Extract the (x, y) coordinate from the center of the cell holding the provided text.  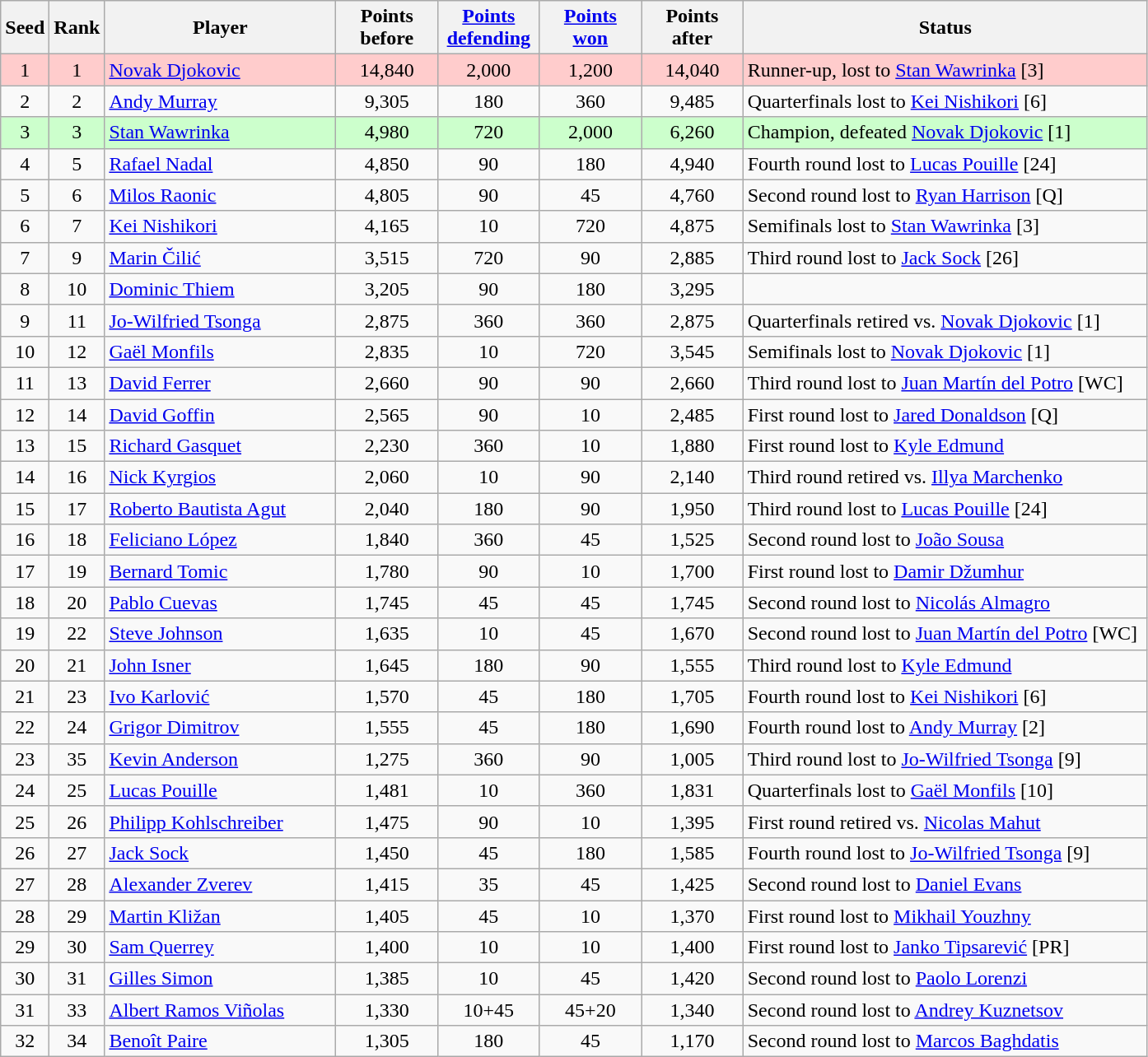
Fourth round lost to Andy Murray [2] (945, 728)
Runner-up, lost to Stan Wawrinka [3] (945, 70)
1,525 (693, 540)
First round lost to Damir Džumhur (945, 571)
1,570 (387, 696)
Roberto Bautista Agut (221, 509)
34 (77, 1041)
4,940 (693, 164)
2,060 (387, 477)
Fourth round lost to Lucas Pouille [24] (945, 164)
Second round lost to Juan Martín del Potro [WC] (945, 634)
Points before (387, 28)
3,515 (387, 258)
Status (945, 28)
Ivo Karlović (221, 696)
8 (25, 289)
1,415 (387, 884)
4,760 (693, 195)
1,645 (387, 665)
Second round lost to Ryan Harrison [Q] (945, 195)
Second round lost to Andrey Kuznetsov (945, 1010)
1,330 (387, 1010)
14,840 (387, 70)
First round lost to Kyle Edmund (945, 446)
1,385 (387, 979)
2,485 (693, 414)
32 (25, 1041)
Champion, defeated Novak Djokovic [1] (945, 133)
First round retired vs. Nicolas Mahut (945, 822)
Nick Kyrgios (221, 477)
Dominic Thiem (221, 289)
Points after (693, 28)
1,420 (693, 979)
3,545 (693, 352)
3,295 (693, 289)
1,475 (387, 822)
1,585 (693, 853)
Martin Kližan (221, 916)
1,831 (693, 790)
1,840 (387, 540)
4,805 (387, 195)
2,040 (387, 509)
1,950 (693, 509)
1,275 (387, 759)
6,260 (693, 133)
1,690 (693, 728)
Albert Ramos Viñolas (221, 1010)
1,425 (693, 884)
Semifinals lost to Novak Djokovic [1] (945, 352)
1,670 (693, 634)
Third round lost to Jo-Wilfried Tsonga [9] (945, 759)
Third round lost to Juan Martín del Potro [WC] (945, 383)
Gilles Simon (221, 979)
Seed (25, 28)
2,565 (387, 414)
1,340 (693, 1010)
First round lost to Janko Tipsarević [PR] (945, 948)
Milos Raonic (221, 195)
1,005 (693, 759)
Fourth round lost to Jo-Wilfried Tsonga [9] (945, 853)
4 (25, 164)
Marin Čilić (221, 258)
Pablo Cuevas (221, 603)
9,305 (387, 101)
Third round lost to Jack Sock [26] (945, 258)
Jo-Wilfried Tsonga (221, 320)
1,200 (590, 70)
Steve Johnson (221, 634)
David Goffin (221, 414)
9,485 (693, 101)
14,040 (693, 70)
First round lost to Jared Donaldson [Q] (945, 414)
4,980 (387, 133)
1,405 (387, 916)
1,880 (693, 446)
Kei Nishikori (221, 226)
1,481 (387, 790)
45+20 (590, 1010)
Grigor Dimitrov (221, 728)
Second round lost to Nicolás Almagro (945, 603)
Points won (590, 28)
1,705 (693, 696)
Novak Djokovic (221, 70)
Points defending (489, 28)
Third round lost to Lucas Pouille [24] (945, 509)
3,205 (387, 289)
Richard Gasquet (221, 446)
Alexander Zverev (221, 884)
2,230 (387, 446)
Feliciano López (221, 540)
Andy Murray (221, 101)
Semifinals lost to Stan Wawrinka [3] (945, 226)
33 (77, 1010)
1,700 (693, 571)
1,305 (387, 1041)
Fourth round lost to Kei Nishikori [6] (945, 696)
Second round lost to João Sousa (945, 540)
4,850 (387, 164)
Jack Sock (221, 853)
1,170 (693, 1041)
1,395 (693, 822)
2,835 (387, 352)
Rank (77, 28)
Rafael Nadal (221, 164)
Second round lost to Daniel Evans (945, 884)
Lucas Pouille (221, 790)
Kevin Anderson (221, 759)
10+45 (489, 1010)
4,875 (693, 226)
John Isner (221, 665)
Third round retired vs. Illya Marchenko (945, 477)
2,140 (693, 477)
Bernard Tomic (221, 571)
First round lost to Mikhail Youzhny (945, 916)
Stan Wawrinka (221, 133)
Sam Querrey (221, 948)
Second round lost to Marcos Baghdatis (945, 1041)
Quarterfinals lost to Gaël Monfils [10] (945, 790)
Quarterfinals lost to Kei Nishikori [6] (945, 101)
Philipp Kohlschreiber (221, 822)
Benoît Paire (221, 1041)
Quarterfinals retired vs. Novak Djokovic [1] (945, 320)
Second round lost to Paolo Lorenzi (945, 979)
1,780 (387, 571)
Third round lost to Kyle Edmund (945, 665)
Player (221, 28)
Gaël Monfils (221, 352)
1,635 (387, 634)
1,450 (387, 853)
1,370 (693, 916)
David Ferrer (221, 383)
4,165 (387, 226)
2,885 (693, 258)
